Identify which cell holds the provided text, then report its (x, y) central coordinate. 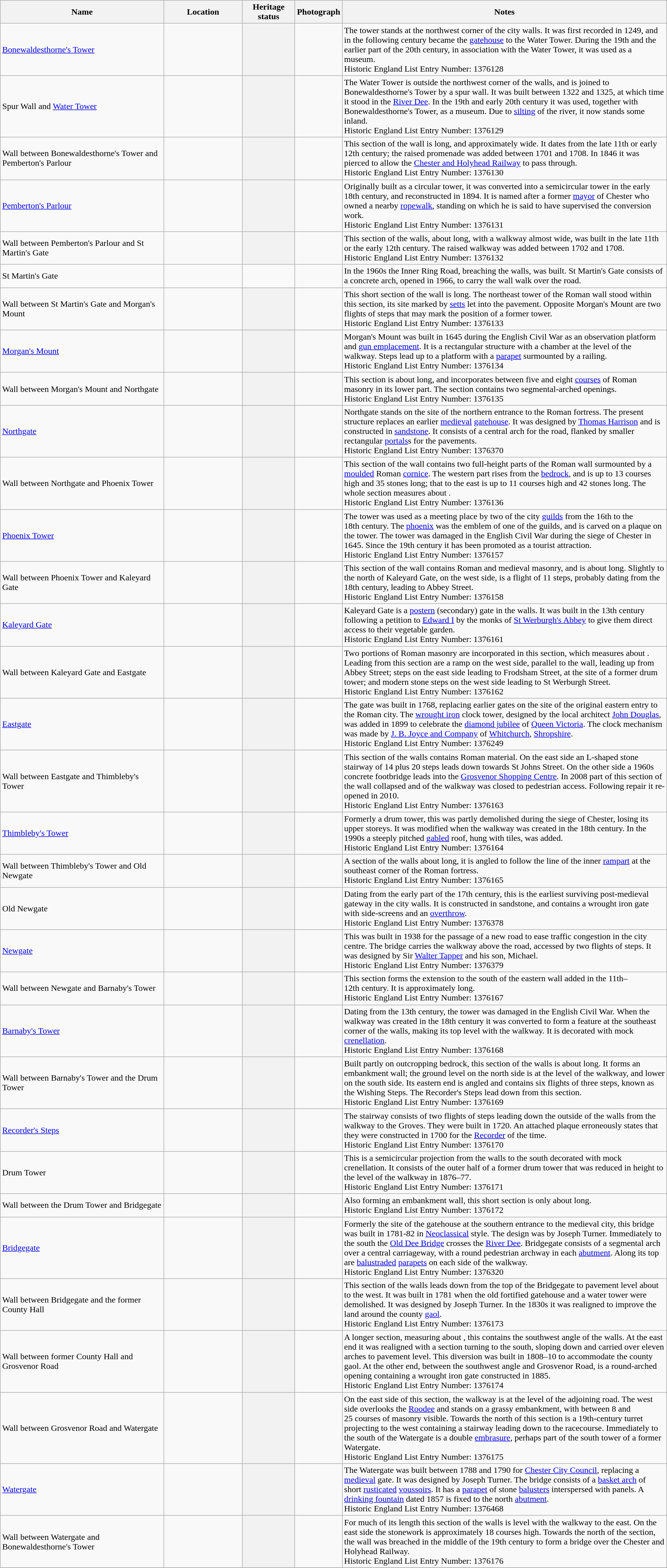
Wall between the Drum Tower and Bridgegate (82, 1205)
Morgan's Mount (82, 351)
Eastgate (82, 724)
Recorder's Steps (82, 1130)
Wall between Grosvenor Road and Watergate (82, 1428)
Wall between Phoenix Tower and Kaleyard Gate (82, 583)
Name (82, 12)
Wall between Watergate and Bonewaldesthorne's Tower (82, 1542)
Photograph (319, 12)
Newgate (82, 951)
Location (203, 12)
Wall between Kaleyard Gate and Eastgate (82, 672)
St Martin's Gate (82, 276)
Watergate (82, 1490)
Spur Wall and Water Tower (82, 106)
Notes (505, 12)
Heritagestatus (269, 12)
Northgate (82, 431)
Kaleyard Gate (82, 625)
Pemberton's Parlour (82, 206)
Wall between Barnaby's Tower and the Drum Tower (82, 1083)
Wall between Bonewaldesthorne's Tower and Pemberton's Parlour (82, 158)
Wall between St Martin's Gate and Morgan's Mount (82, 309)
Wall between Morgan's Mount and Northgate (82, 389)
Bridgegate (82, 1248)
Wall between former County Hall and Grosvenor Road (82, 1362)
Wall between Bridgegate and the former County Hall (82, 1305)
Wall between Thimbleby's Tower and Old Newgate (82, 871)
Also forming an embankment wall, this short section is only about long.Historic England List Entry Number: 1376172 (505, 1205)
Wall between Pemberton's Parlour and St Martin's Gate (82, 248)
Drum Tower (82, 1172)
Wall between Northgate and Phoenix Tower (82, 483)
Thimbleby's Tower (82, 833)
Old Newgate (82, 909)
Bonewaldesthorne's Tower (82, 50)
Barnaby's Tower (82, 1031)
Wall between Newgate and Barnaby's Tower (82, 988)
Wall between Eastgate and Thimbleby's Tower (82, 781)
Phoenix Tower (82, 535)
